Pinpoint the cell where the given text exists, returning its [x, y] midpoint coordinate. 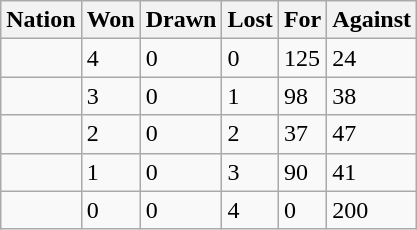
Lost [250, 20]
47 [372, 134]
98 [302, 96]
125 [302, 58]
90 [302, 172]
Drawn [181, 20]
200 [372, 210]
Against [372, 20]
For [302, 20]
38 [372, 96]
37 [302, 134]
Won [110, 20]
Nation [41, 20]
41 [372, 172]
24 [372, 58]
